From the cell containing the given text, extract its center point as [X, Y] coordinate. 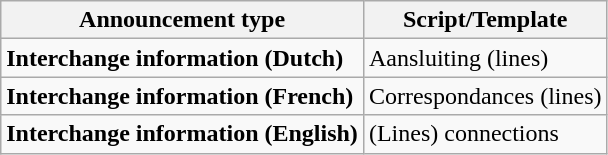
Interchange information (Dutch) [182, 58]
Interchange information (French) [182, 96]
Correspondances (lines) [485, 96]
Script/Template [485, 20]
Interchange information (English) [182, 134]
Announcement type [182, 20]
(Lines) connections [485, 134]
Aansluiting (lines) [485, 58]
